Detect which cell encompasses the target text, then output its [X, Y] center coordinate. 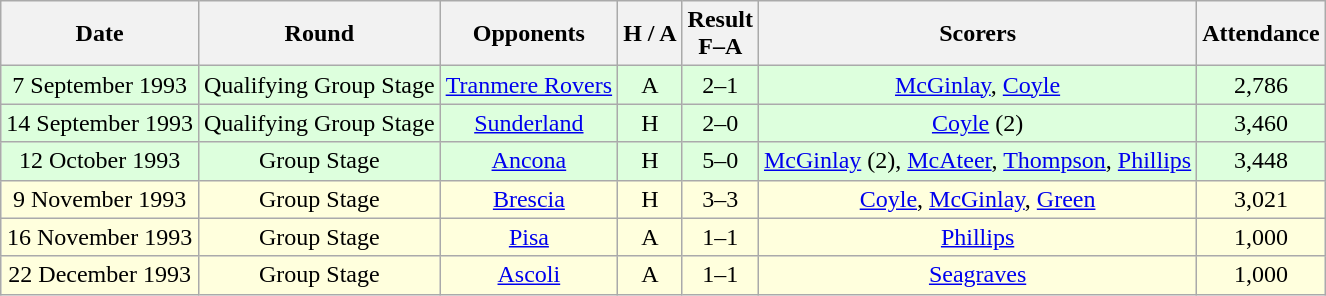
McGinlay, Coyle [977, 85]
22 December 1993 [100, 275]
Round [319, 34]
ResultF–A [720, 34]
16 November 1993 [100, 237]
7 September 1993 [100, 85]
Opponents [528, 34]
3–3 [720, 199]
14 September 1993 [100, 123]
Phillips [977, 237]
Date [100, 34]
Brescia [528, 199]
12 October 1993 [100, 161]
3,021 [1261, 199]
Seagraves [977, 275]
3,448 [1261, 161]
Coyle, McGinlay, Green [977, 199]
H / A [650, 34]
Pisa [528, 237]
Coyle (2) [977, 123]
2–0 [720, 123]
Attendance [1261, 34]
9 November 1993 [100, 199]
2,786 [1261, 85]
3,460 [1261, 123]
Scorers [977, 34]
Tranmere Rovers [528, 85]
5–0 [720, 161]
Ascoli [528, 275]
Ancona [528, 161]
Sunderland [528, 123]
2–1 [720, 85]
McGinlay (2), McAteer, Thompson, Phillips [977, 161]
